Locate the cell with the specified text and output its (x, y) center coordinate. 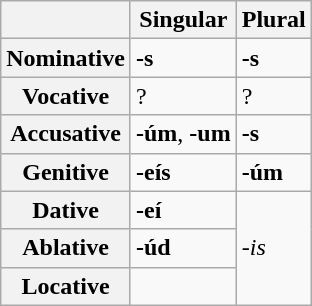
Accusative (66, 134)
Nominative (66, 58)
Singular (183, 20)
Ablative (66, 248)
-eí (183, 210)
-is (274, 248)
Dative (66, 210)
-úm (274, 172)
Genitive (66, 172)
-eís (183, 172)
-úd (183, 248)
Vocative (66, 96)
Locative (66, 286)
-úm, -um (183, 134)
Plural (274, 20)
